Output the [x, y] coordinate of the center of the cell containing the given text.  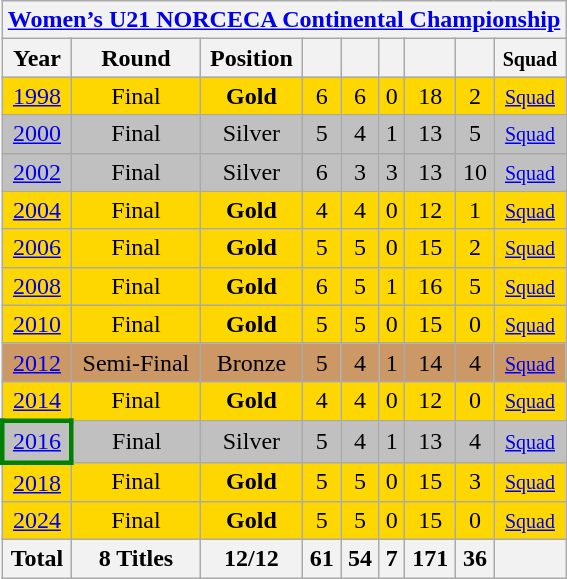
61 [322, 559]
2024 [36, 521]
36 [475, 559]
Total [36, 559]
14 [430, 362]
2010 [36, 324]
2006 [36, 248]
12/12 [251, 559]
16 [430, 286]
Semi-Final [136, 362]
171 [430, 559]
1998 [36, 96]
Women’s U21 NORCECA Continental Championship [284, 20]
2002 [36, 172]
2016 [36, 442]
7 [392, 559]
8 Titles [136, 559]
10 [475, 172]
2004 [36, 210]
Year [36, 58]
18 [430, 96]
2008 [36, 286]
2014 [36, 401]
Position [251, 58]
2012 [36, 362]
2018 [36, 482]
2000 [36, 134]
Bronze [251, 362]
54 [360, 559]
Round [136, 58]
